Search for the cell housing the specified text and yield its [X, Y] center coordinate. 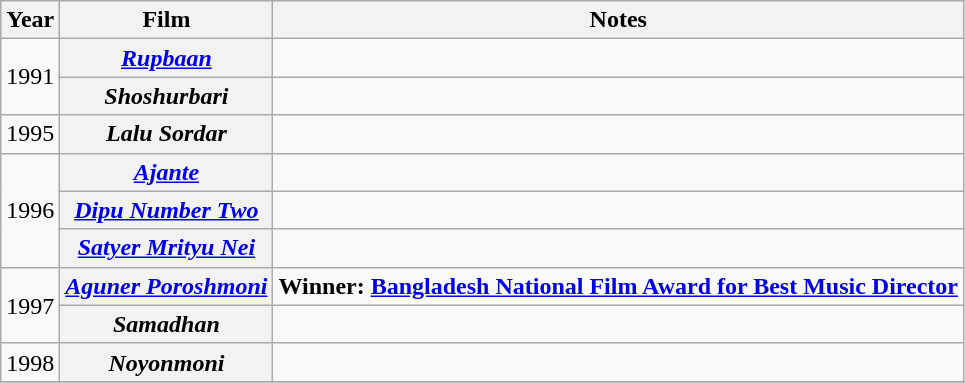
Samadhan [166, 324]
1997 [30, 305]
Year [30, 20]
1995 [30, 134]
Rupbaan [166, 58]
1996 [30, 210]
Shoshurbari [166, 96]
1991 [30, 77]
Aguner Poroshmoni [166, 286]
Lalu Sordar [166, 134]
Satyer Mrityu Nei [166, 248]
Noyonmoni [166, 362]
Notes [618, 20]
Dipu Number Two [166, 210]
Film [166, 20]
1998 [30, 362]
Winner: Bangladesh National Film Award for Best Music Director [618, 286]
Ajante [166, 172]
